Pinpoint the cell where the given text exists, returning its [X, Y] midpoint coordinate. 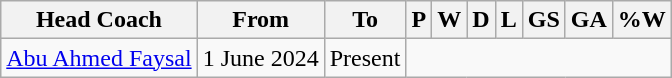
W [450, 20]
P [419, 20]
%W [642, 20]
L [508, 20]
GS [544, 20]
From [260, 20]
GA [588, 20]
D [481, 20]
Present [365, 58]
Head Coach [99, 20]
Abu Ahmed Faysal [99, 58]
To [365, 20]
1 June 2024 [260, 58]
